Identify which cell holds the provided text, then report its [X, Y] central coordinate. 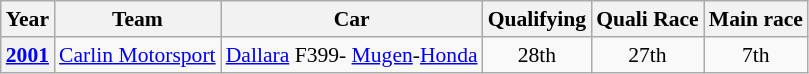
Team [138, 19]
2001 [28, 55]
7th [756, 55]
Car [352, 19]
Year [28, 19]
27th [648, 55]
Quali Race [648, 19]
Main race [756, 19]
Qualifying [537, 19]
28th [537, 55]
Dallara F399- Mugen-Honda [352, 55]
Carlin Motorsport [138, 55]
